Capture the cell that displays the provided text and extract its [X, Y] central coordinate. 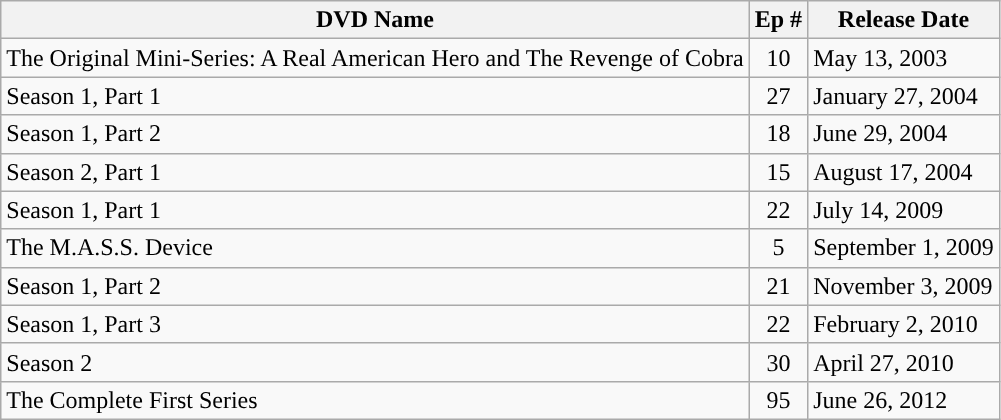
The Complete First Series [375, 400]
Season 1, Part 3 [375, 324]
DVD Name [375, 20]
30 [778, 362]
July 14, 2009 [904, 210]
November 3, 2009 [904, 286]
27 [778, 96]
April 27, 2010 [904, 362]
15 [778, 172]
21 [778, 286]
Release Date [904, 20]
The M.A.S.S. Device [375, 248]
June 29, 2004 [904, 134]
August 17, 2004 [904, 172]
10 [778, 58]
February 2, 2010 [904, 324]
5 [778, 248]
Season 2 [375, 362]
The Original Mini-Series: A Real American Hero and The Revenge of Cobra [375, 58]
May 13, 2003 [904, 58]
Ep # [778, 20]
Season 2, Part 1 [375, 172]
18 [778, 134]
95 [778, 400]
June 26, 2012 [904, 400]
January 27, 2004 [904, 96]
September 1, 2009 [904, 248]
